Return the [x, y] coordinate for the center point of the cell that contains the specified text.  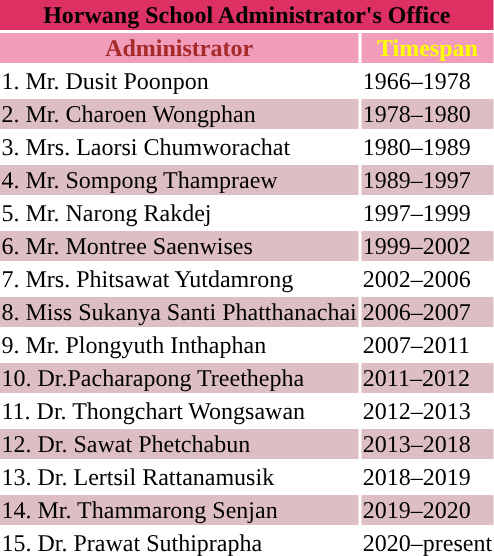
13. Dr. Lertsil Rattanamusik [179, 477]
Timespan [427, 48]
2012–2013 [427, 411]
1978–1980 [427, 114]
1966–1978 [427, 81]
Horwang School Administrator's Office [247, 15]
1980–1989 [427, 147]
11. Dr. Thongchart Wongsawan [179, 411]
8. Miss Sukanya Santi Phatthanachai [179, 312]
6. Mr. Montree Saenwises [179, 246]
5. Mr. Narong Rakdej [179, 213]
2006–2007 [427, 312]
2019–2020 [427, 510]
2018–2019 [427, 477]
9. Mr. Plongyuth Inthaphan [179, 345]
2. Mr. Charoen Wongphan [179, 114]
1. Mr. Dusit Poonpon [179, 81]
1997–1999 [427, 213]
2007–2011 [427, 345]
4. Mr. Sompong Thampraew [179, 180]
1999–2002 [427, 246]
2013–2018 [427, 444]
7. Mrs. Phitsawat Yutdamrong [179, 279]
2011–2012 [427, 378]
10. Dr.Pacharapong Treethepha [179, 378]
1989–1997 [427, 180]
12. Dr. Sawat Phetchabun [179, 444]
2002–2006 [427, 279]
Administrator [179, 48]
14. Mr. Thammarong Senjan [179, 510]
3. Mrs. Laorsi Chumworachat [179, 147]
